Extract the (X, Y) coordinate from the center of the cell holding the provided text.  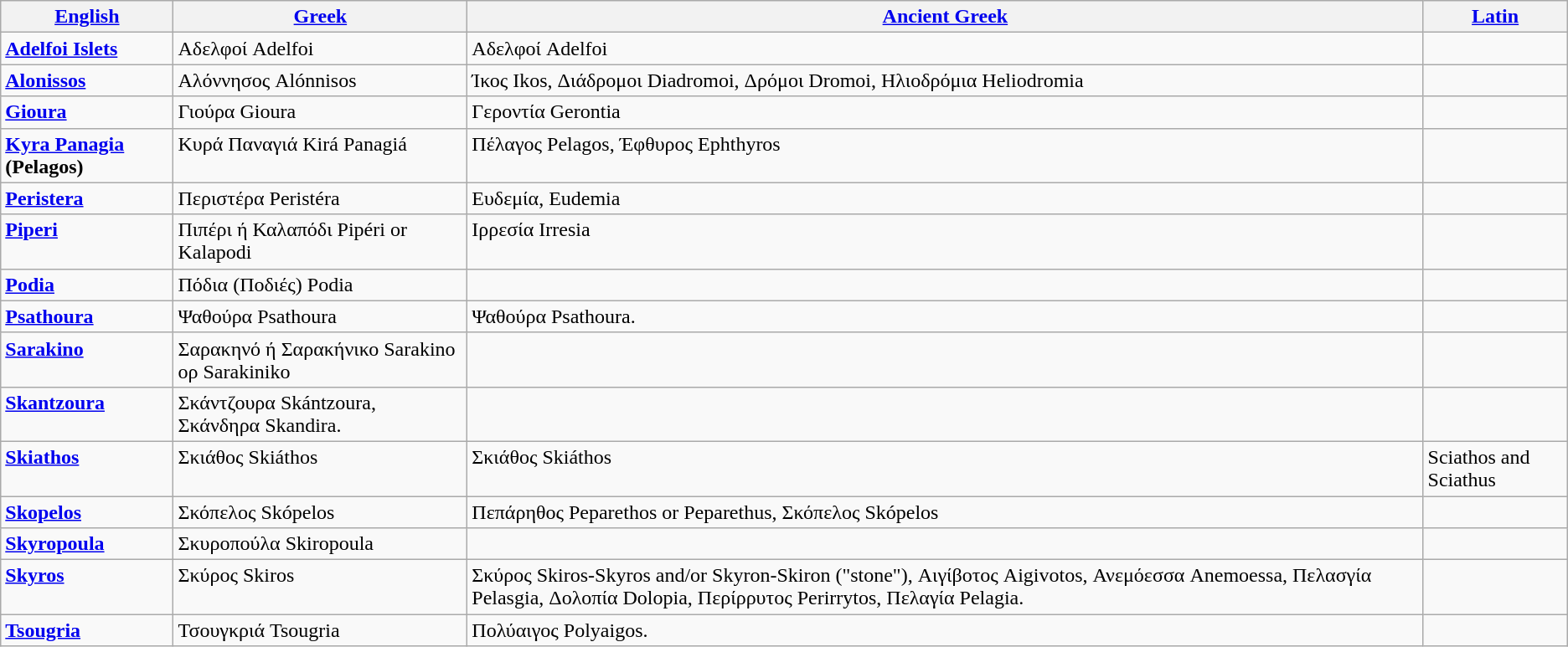
Psathoura (87, 316)
Skopelos (87, 511)
Latin (1495, 17)
Κυρά Παναγιά Kirá Panagiá (320, 156)
Kyra Panagia (Pelagos) (87, 156)
Πόδια (Ποδιές) Podia (320, 285)
Tsougria (87, 630)
Ancient Greek (945, 17)
Γεροντία Gerontia (945, 112)
Τσουγκριά Tsougria (320, 630)
Σκόπελος Skópelos (320, 511)
Gioura (87, 112)
Πέλαγος Pelagos, Έφθυρος Ephthyros (945, 156)
Skyros (87, 588)
Skiathos (87, 469)
Αλόννησος Alónnisos (320, 80)
Πολύαιγος Polyaigos. (945, 630)
Σαρακηνό ή Σαρακήνικο Sarakino ορ Sarakiniko (320, 360)
Σκάντζουρα Skántzoura, Σκάνδηρα Skandira. (320, 413)
Ίκος Ikos, Διάδρομοι Diadromoi, Δρόμοι Dromoi, Ηλιοδρόμια Heliodromia (945, 80)
Peristera (87, 198)
Ιρρεσία Irresia (945, 241)
English (87, 17)
Alonissos (87, 80)
Skantzoura (87, 413)
Sarakino (87, 360)
Greek (320, 17)
Σκυροπούλα Skiropoula (320, 544)
Ψαθούρα Psathoura (320, 316)
Σκύρος Skiros (320, 588)
Piperi (87, 241)
Πιπέρι ή Καλαπόδι Pipéri or Kalapodi (320, 241)
Πεπάρηθος Peparethos or Peparethus, Σκόπελος Skópelos (945, 511)
Podia (87, 285)
Skyropoula (87, 544)
Adelfoi Islets (87, 49)
Ψαθούρα Psathoura. (945, 316)
Γιούρα Gioura (320, 112)
Ευδεμία, Eudemia (945, 198)
Περιστέρα Peristéra (320, 198)
Sciathos and Sciathus (1495, 469)
